Return the [x, y] coordinate for the center point of the cell that contains the specified text.  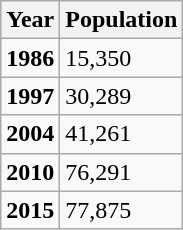
1986 [30, 58]
2015 [30, 210]
2010 [30, 172]
Year [30, 20]
2004 [30, 134]
41,261 [122, 134]
30,289 [122, 96]
15,350 [122, 58]
Population [122, 20]
76,291 [122, 172]
1997 [30, 96]
77,875 [122, 210]
